Locate the cell with the specified text and output its [X, Y] center coordinate. 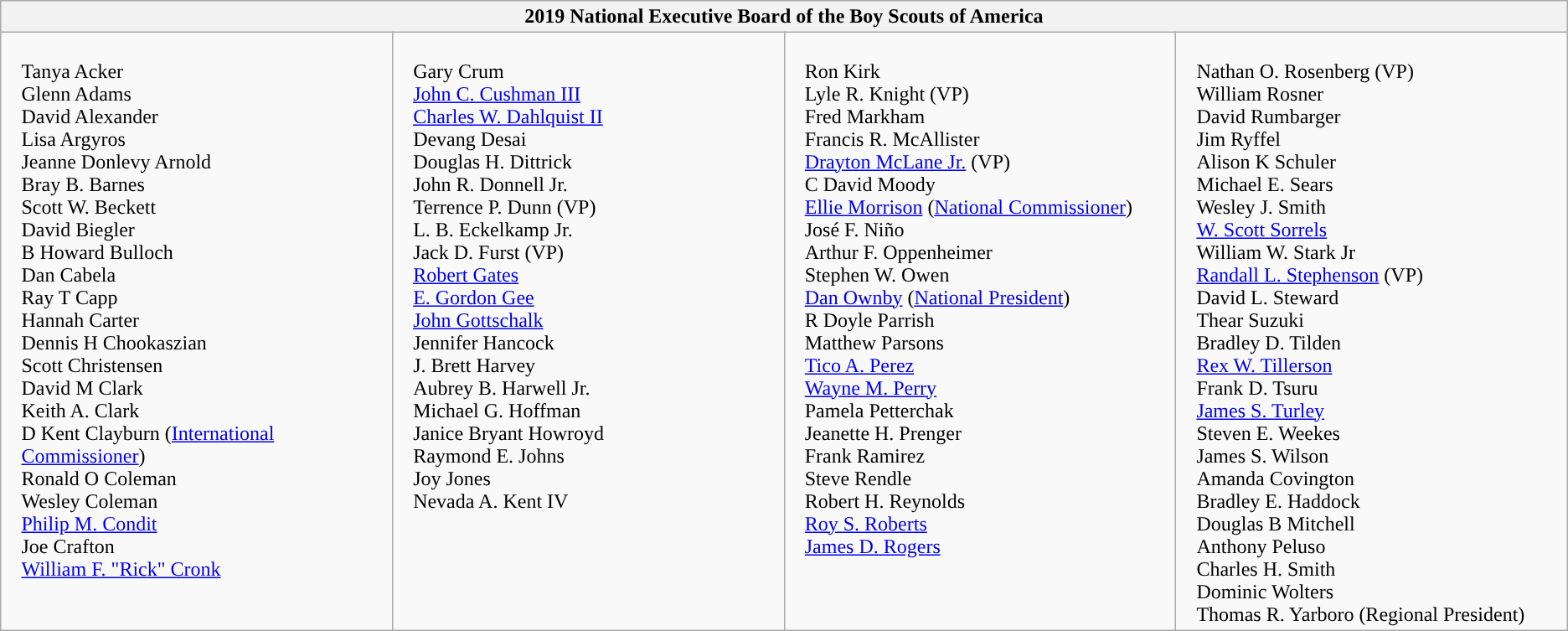
2019 National Executive Board of the Boy Scouts of America [784, 17]
